For the text-containing cell, return its midpoint in [x, y] coordinate format. 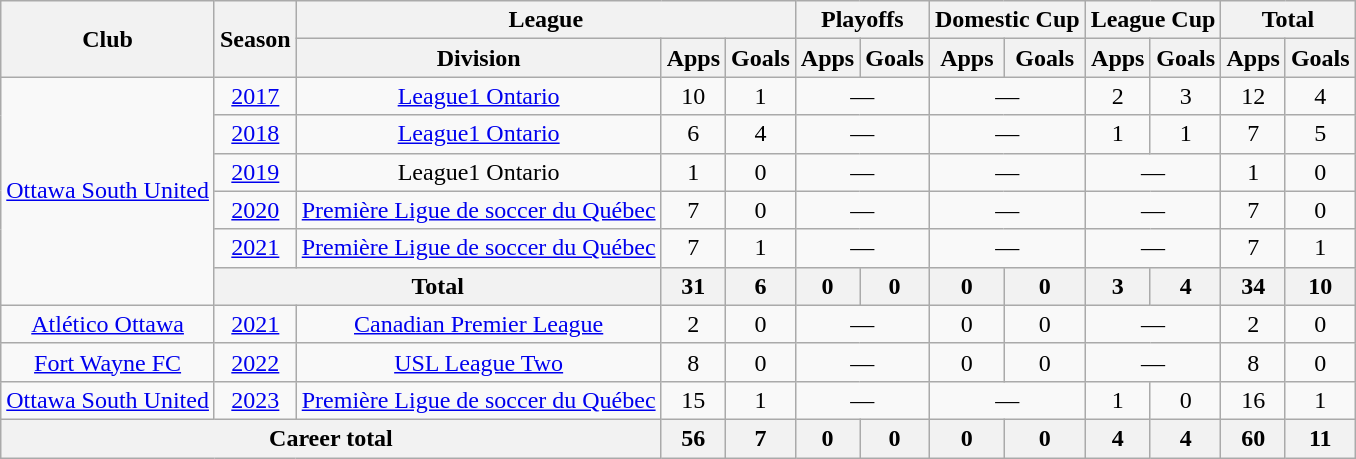
Career total [331, 438]
56 [693, 438]
2020 [255, 210]
5 [1320, 134]
USL League Two [478, 362]
2019 [255, 172]
15 [693, 400]
2022 [255, 362]
2018 [255, 134]
Domestic Cup [1007, 20]
34 [1253, 286]
Atlético Ottawa [108, 324]
60 [1253, 438]
2017 [255, 96]
League Cup [1153, 20]
12 [1253, 96]
2023 [255, 400]
16 [1253, 400]
11 [1320, 438]
Division [478, 58]
Playoffs [862, 20]
Club [108, 39]
31 [693, 286]
Fort Wayne FC [108, 362]
League [546, 20]
Season [255, 39]
Canadian Premier League [478, 324]
